Search for the cell housing the specified text and yield its [X, Y] center coordinate. 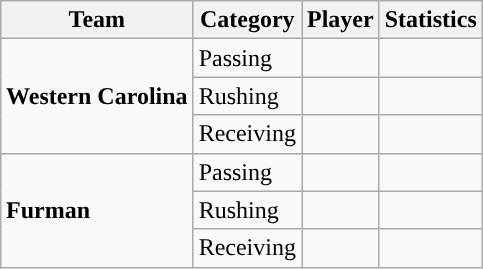
Western Carolina [98, 96]
Furman [98, 210]
Player [341, 20]
Team [98, 20]
Category [247, 20]
Statistics [430, 20]
